Find where the given text appears and provide that cell's center as [x, y] coordinate. 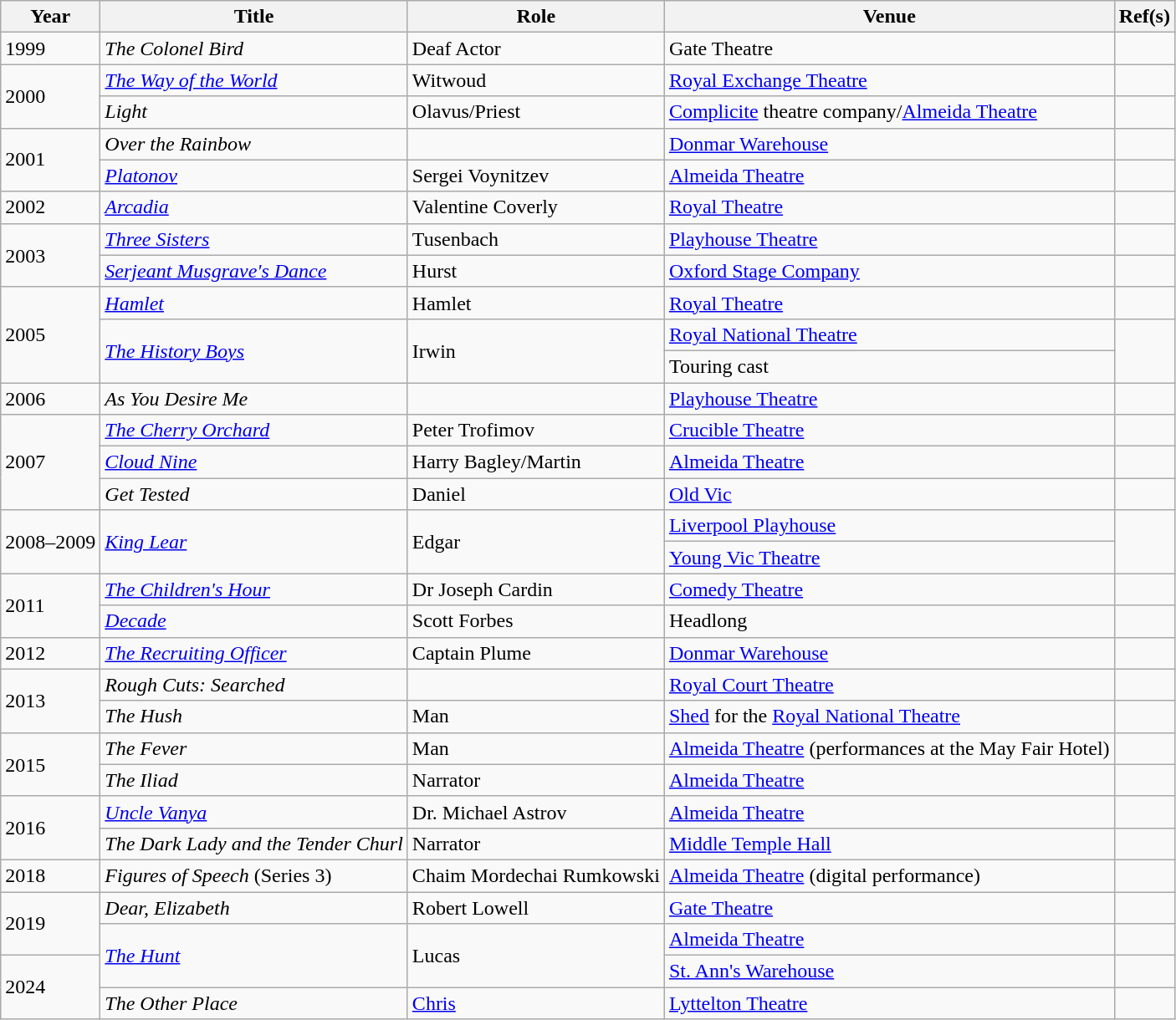
Royal National Theatre [889, 334]
The Fever [254, 748]
2012 [50, 653]
Valentine Coverly [535, 207]
The Cherry Orchard [254, 431]
2007 [50, 462]
2018 [50, 875]
Royal Court Theatre [889, 685]
The Hush [254, 717]
King Lear [254, 542]
Tusenbach [535, 239]
Chaim Mordechai Rumkowski [535, 875]
Scott Forbes [535, 621]
2005 [50, 334]
Venue [889, 17]
Harry Bagley/Martin [535, 462]
Dear, Elizabeth [254, 907]
2001 [50, 160]
Dr Joseph Cardin [535, 589]
1999 [50, 48]
Liverpool Playhouse [889, 526]
Three Sisters [254, 239]
Comedy Theatre [889, 589]
2000 [50, 96]
Ref(s) [1144, 17]
The Iliad [254, 780]
Shed for the Royal National Theatre [889, 717]
Sergei Voynitzev [535, 176]
Captain Plume [535, 653]
2003 [50, 255]
Figures of Speech (Series 3) [254, 875]
The Hunt [254, 956]
Platonov [254, 176]
Almeida Theatre (performances at the May Fair Hotel) [889, 748]
Crucible Theatre [889, 431]
Oxford Stage Company [889, 271]
Witwoud [535, 80]
Edgar [535, 542]
The Colonel Bird [254, 48]
Hurst [535, 271]
Rough Cuts: Searched [254, 685]
2008–2009 [50, 542]
As You Desire Me [254, 399]
Complicite theatre company/Almeida Theatre [889, 112]
2006 [50, 399]
Royal Exchange Theatre [889, 80]
The Children's Hour [254, 589]
Lucas [535, 956]
Cloud Nine [254, 462]
2019 [50, 923]
Robert Lowell [535, 907]
Decade [254, 621]
The Dark Lady and the Tender Churl [254, 844]
2002 [50, 207]
Light [254, 112]
Over the Rainbow [254, 144]
Olavus/Priest [535, 112]
Peter Trofimov [535, 431]
Touring cast [889, 366]
2016 [50, 828]
Almeida Theatre (digital performance) [889, 875]
Role [535, 17]
Young Vic Theatre [889, 558]
The Way of the World [254, 80]
Chris [535, 1003]
The Recruiting Officer [254, 653]
2015 [50, 764]
Arcadia [254, 207]
Irwin [535, 350]
2013 [50, 701]
The History Boys [254, 350]
St. Ann's Warehouse [889, 972]
Get Tested [254, 494]
2024 [50, 987]
Uncle Vanya [254, 812]
Deaf Actor [535, 48]
Dr. Michael Astrov [535, 812]
Lyttelton Theatre [889, 1003]
Year [50, 17]
Daniel [535, 494]
Middle Temple Hall [889, 844]
Title [254, 17]
Headlong [889, 621]
Old Vic [889, 494]
The Other Place [254, 1003]
2011 [50, 605]
Serjeant Musgrave's Dance [254, 271]
